Locate the cell with the specified text and output its [X, Y] center coordinate. 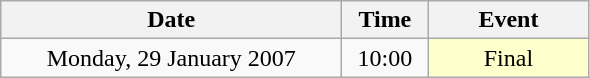
Time [385, 20]
Event [508, 20]
10:00 [385, 58]
Monday, 29 January 2007 [172, 58]
Date [172, 20]
Final [508, 58]
